Return the (X, Y) coordinate for the center point of the cell that contains the specified text.  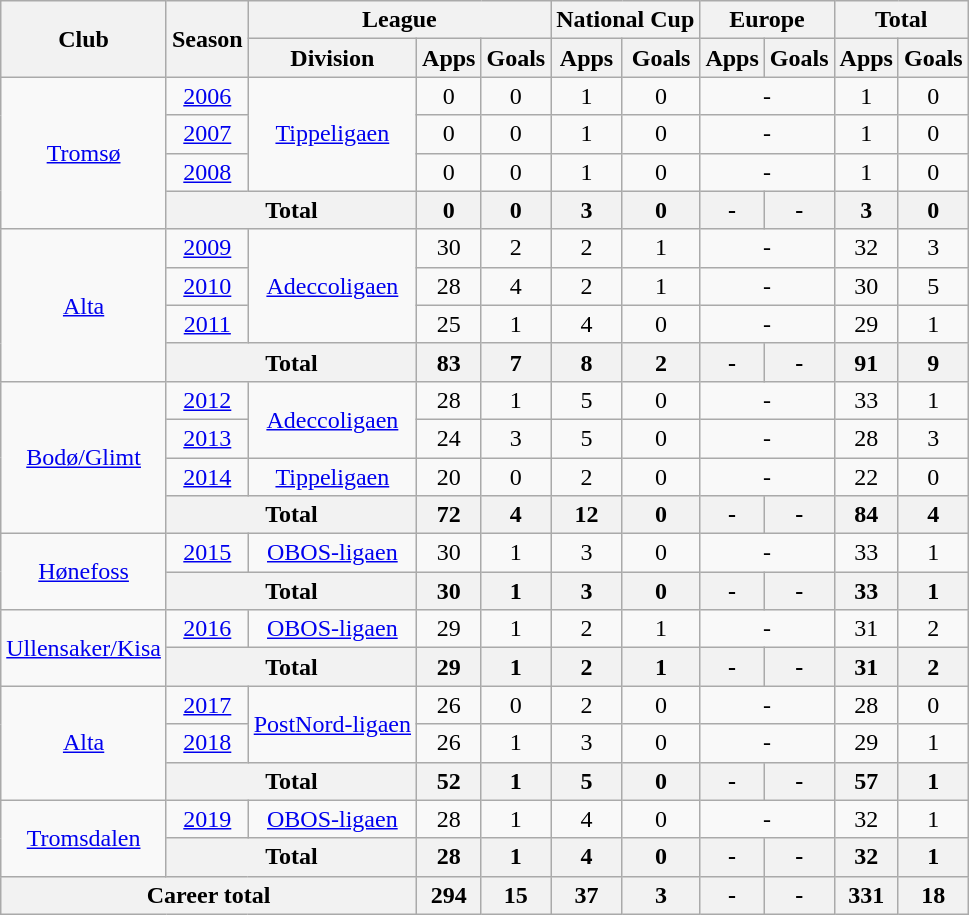
National Cup (626, 20)
2011 (207, 324)
15 (516, 895)
9 (933, 362)
2014 (207, 477)
Club (84, 39)
25 (449, 324)
2017 (207, 705)
Europe (767, 20)
Bodø/Glimt (84, 457)
2015 (207, 553)
22 (866, 477)
52 (449, 781)
331 (866, 895)
24 (449, 438)
83 (449, 362)
20 (449, 477)
294 (449, 895)
7 (516, 362)
Tromsø (84, 153)
72 (449, 515)
Career total (209, 895)
2016 (207, 629)
2018 (207, 743)
91 (866, 362)
2009 (207, 248)
Division (332, 58)
PostNord-ligaen (332, 724)
Hønefoss (84, 572)
2019 (207, 819)
18 (933, 895)
2012 (207, 400)
37 (587, 895)
Tromsdalen (84, 838)
2006 (207, 96)
Season (207, 39)
8 (587, 362)
League (400, 20)
2008 (207, 172)
2013 (207, 438)
84 (866, 515)
Ullensaker/Kisa (84, 648)
12 (587, 515)
2007 (207, 134)
2010 (207, 286)
57 (866, 781)
